Return the [x, y] coordinate for the center point of the cell that contains the specified text.  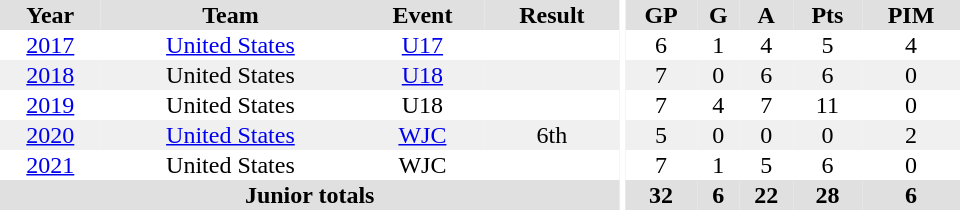
Event [422, 15]
2 [911, 135]
PIM [911, 15]
A [766, 15]
2019 [50, 105]
6th [552, 135]
2017 [50, 45]
28 [828, 195]
Pts [828, 15]
GP [661, 15]
Result [552, 15]
2020 [50, 135]
32 [661, 195]
Year [50, 15]
22 [766, 195]
Team [231, 15]
2021 [50, 165]
11 [828, 105]
U17 [422, 45]
G [718, 15]
Junior totals [310, 195]
2018 [50, 75]
